Pinpoint the cell where the given text exists, returning its (X, Y) midpoint coordinate. 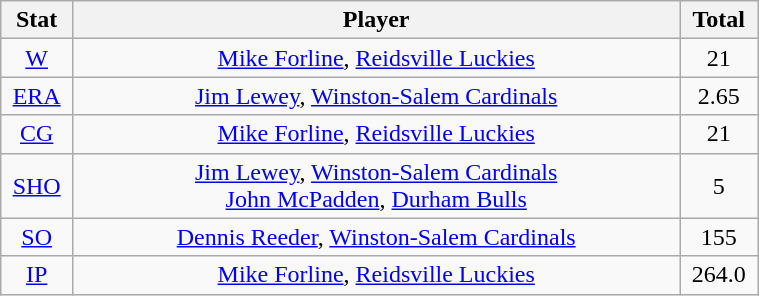
CG (37, 134)
IP (37, 275)
SO (37, 237)
155 (719, 237)
SHO (37, 186)
Player (376, 20)
264.0 (719, 275)
Jim Lewey, Winston-Salem Cardinals (376, 96)
2.65 (719, 96)
Jim Lewey, Winston-Salem Cardinals John McPadden, Durham Bulls (376, 186)
Total (719, 20)
Dennis Reeder, Winston-Salem Cardinals (376, 237)
ERA (37, 96)
5 (719, 186)
W (37, 58)
Stat (37, 20)
